Scan for the cell matching the given text and deliver its [X, Y] coordinate at center. 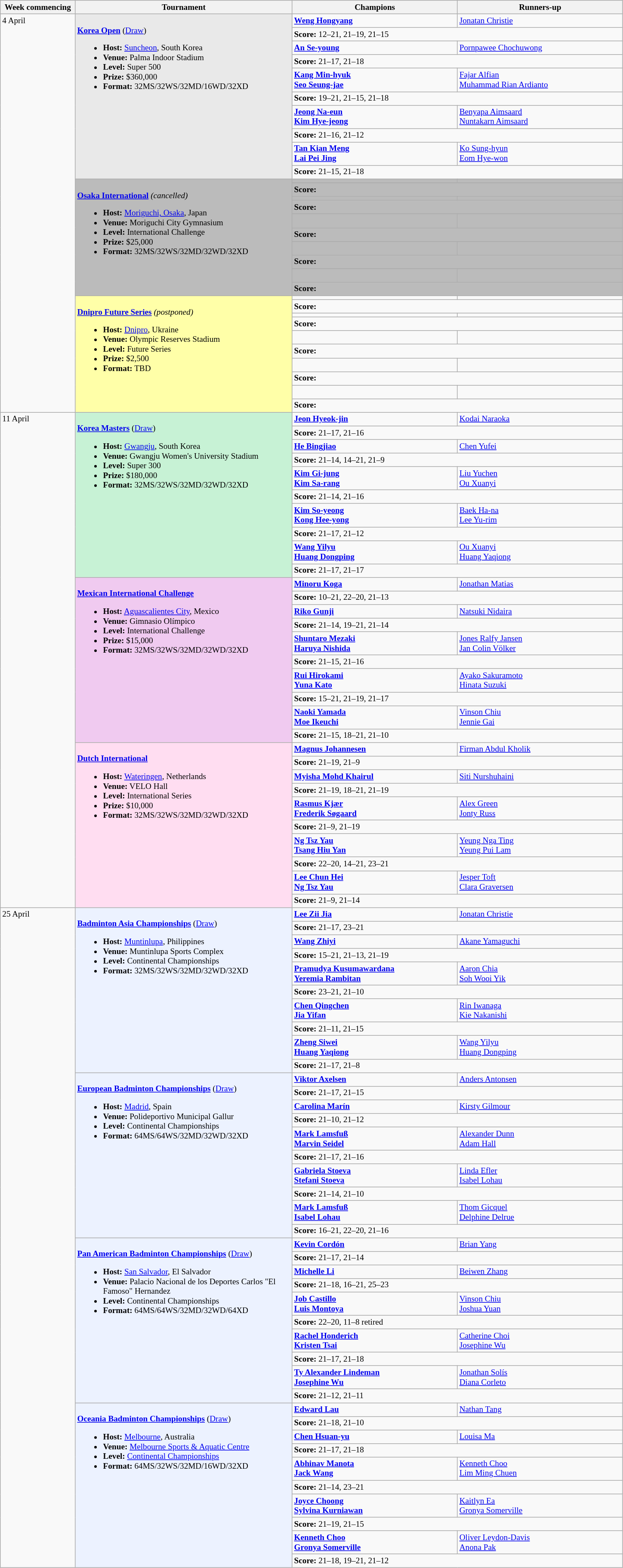
Catherine Choi Josephine Wu [540, 1341]
Jonathan Solís Diana Corleto [540, 1378]
Score: 21–17, 21–15 [457, 1093]
Lee Zii Jia [375, 914]
Kirsty Gilmour [540, 1107]
Edward Lau [375, 1409]
Beiwen Zhang [540, 1272]
Score: 21–9, 21–19 [457, 827]
Ayako Sakuramoto Hinata Suzuki [540, 680]
Anders Antonsen [540, 1080]
Riko Gunji [375, 611]
Baek Ha-na Lee Yu-rim [540, 515]
Akane Yamaguchi [540, 942]
Shuntaro Mezaki Haruya Nishida [375, 643]
Score: 21–19, 21–15 [457, 1524]
Runners-up [540, 7]
Score: 21–10, 21–12 [457, 1120]
Score: 21–17, 21–17 [457, 571]
Kaitlyn Ea Gronya Somerville [540, 1506]
Benyapa Aimsaard Nuntakarn Aimsaard [540, 117]
Kang Min-hyuk Seo Seung-jae [375, 80]
Lee Chun Hei Ng Tsz Yau [375, 882]
Fajar Alfian Muhammad Rian Ardianto [540, 80]
Carolina Marín [375, 1107]
Jeong Na-eun Kim Hye-jeong [375, 117]
Louisa Ma [540, 1437]
Linda Efler Isabel Lohau [540, 1175]
Kenneth Choo Gronya Somerville [375, 1542]
Kim Gi-jung Kim Sa-rang [375, 478]
Dutch InternationalHost: Wateringen, NetherlandsVenue: VELO HallLevel: International SeriesPrize: $10,000Format: 32MS/32WS/32MD/32WD/32XD [184, 825]
11 April [38, 660]
Week commencing [38, 7]
Score: 21–17, 21–14 [457, 1258]
Score: 21–9, 21–14 [457, 901]
Naoki Yamada Moe Ikeuchi [375, 717]
Rasmus Kjær Frederik Søgaard [375, 808]
Vinson Chiu Joshua Yuan [540, 1304]
Score: 23–21, 21–10 [457, 992]
Firman Abdul Kholik [540, 749]
Score: 21–11, 21–15 [457, 1029]
Score: 21–14, 21–16 [457, 497]
Michelle Li [375, 1272]
Score: 21–15, 21–18 [457, 172]
Nathan Tang [540, 1409]
Jonathan Matias [540, 584]
Mark Lamsfuß Marvin Seidel [375, 1138]
Gabriela Stoeva Stefani Stoeva [375, 1175]
Alexander Dunn Adam Hall [540, 1138]
Jones Ralfy Jansen Jan Colin Völker [540, 643]
Score: 21–15, 21–16 [457, 662]
Vinson Chiu Jennie Gai [540, 717]
Viktor Axelsen [375, 1080]
25 April [38, 1238]
Magnus Johannesen [375, 749]
Score: 21–14, 23–21 [457, 1487]
Rin Iwanaga Kie Nakanishi [540, 1010]
Dnipro Future Series (postponed)Host: Dnipro, UkraineVenue: Olympic Reserves StadiumLevel: Future SeriesPrize: $2,500Format: TBD [184, 354]
Ng Tsz Yau Tsang Hiu Yan [375, 845]
Kenneth Choo Lim Ming Chuen [540, 1469]
Tournament [184, 7]
Score: 21–17, 21–8 [457, 1066]
Pramudya Kusumawardana Yeremia Rambitan [375, 973]
He Bingjiao [375, 446]
Score: 21–14, 21–10 [457, 1194]
Score: 21–18, 21–10 [457, 1423]
Score: 15–21, 21–19, 21–17 [457, 699]
Chen Qingchen Jia Yifan [375, 1010]
Kodai Naraoka [540, 419]
Score: 19–21, 21–15, 21–18 [457, 98]
Score: 16–21, 22–20, 21–16 [457, 1231]
Minoru Koga [375, 584]
Mark Lamsfuß Isabel Lohau [375, 1212]
Score: 22–20, 14–21, 23–21 [457, 864]
Score: 21–17, 21–12 [457, 534]
Thom Gicquel Delphine Delrue [540, 1212]
Score: 21–19, 21–9 [457, 763]
Ko Sung-hyun Eom Hye-won [540, 153]
Score: 21–14, 19–21, 21–14 [457, 625]
Champions [375, 7]
Rui Hirokami Yuna Kato [375, 680]
Score: 22–20, 11–8 retired [457, 1322]
Myisha Mohd Khairul [375, 776]
Score: 10–21, 22–20, 21–13 [457, 598]
Siti Nurshuhaini [540, 776]
Chen Yufei [540, 446]
Brian Yang [540, 1244]
Yeung Nga Ting Yeung Pui Lam [540, 845]
Natsuki Nidaira [540, 611]
Kim So-yeong Kong Hee-yong [375, 515]
Score: 21–17, 23–21 [457, 928]
Oliver Leydon-Davis Anona Pak [540, 1542]
4 April [38, 213]
Score: 21–12, 21–11 [457, 1396]
Score: 21–18, 16–21, 25–23 [457, 1285]
Joyce Choong Sylvina Kurniawan [375, 1506]
Jesper Toft Clara Graversen [540, 882]
Abhinav Manota Jack Wang [375, 1469]
Aaron Chia Soh Wooi Yik [540, 973]
Liu Yuchen Ou Xuanyi [540, 478]
Chen Hsuan-yu [375, 1437]
Ou Xuanyi Huang Yaqiong [540, 552]
Score: 21–19, 18–21, 21–19 [457, 790]
Job Castillo Luis Montoya [375, 1304]
Tan Kian Meng Lai Pei Jing [375, 153]
Korea Open (Draw)Host: Suncheon, South KoreaVenue: Palma Indoor StadiumLevel: Super 500Prize: $360,000Format: 32MS/32WS/32MD/16WD/32XD [184, 96]
Score: 21–16, 21–12 [457, 135]
Wang Zhiyi [375, 942]
Zheng Siwei Huang Yaqiong [375, 1047]
Kevin Cordón [375, 1244]
An Se-young [375, 48]
Score: 12–21, 21–19, 21–15 [457, 34]
Score: 21–14, 14–21, 21–9 [457, 460]
Score: 21–18, 19–21, 21–12 [457, 1561]
Score: 15–21, 21–13, 21–19 [457, 955]
Ty Alexander Lindeman Josephine Wu [375, 1378]
Weng Hongyang [375, 21]
Rachel Honderich Kristen Tsai [375, 1341]
Alex Green Jonty Russ [540, 808]
Jeon Hyeok-jin [375, 419]
Pornpawee Chochuwong [540, 48]
Score: 21–15, 18–21, 21–10 [457, 736]
